Capture the cell that displays the provided text and extract its (X, Y) central coordinate. 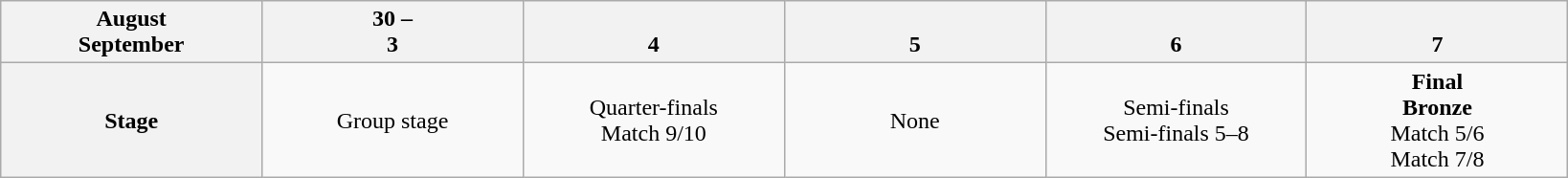
7 (1438, 33)
Semi-finalsSemi-finals 5–8 (1176, 121)
Group stage (392, 121)
Stage (132, 121)
AugustSeptember (132, 33)
30 –3 (392, 33)
6 (1176, 33)
Quarter-finalsMatch 9/10 (653, 121)
5 (915, 33)
None (915, 121)
4 (653, 33)
FinalBronzeMatch 5/6Match 7/8 (1438, 121)
